Detect which cell encompasses the target text, then output its (x, y) center coordinate. 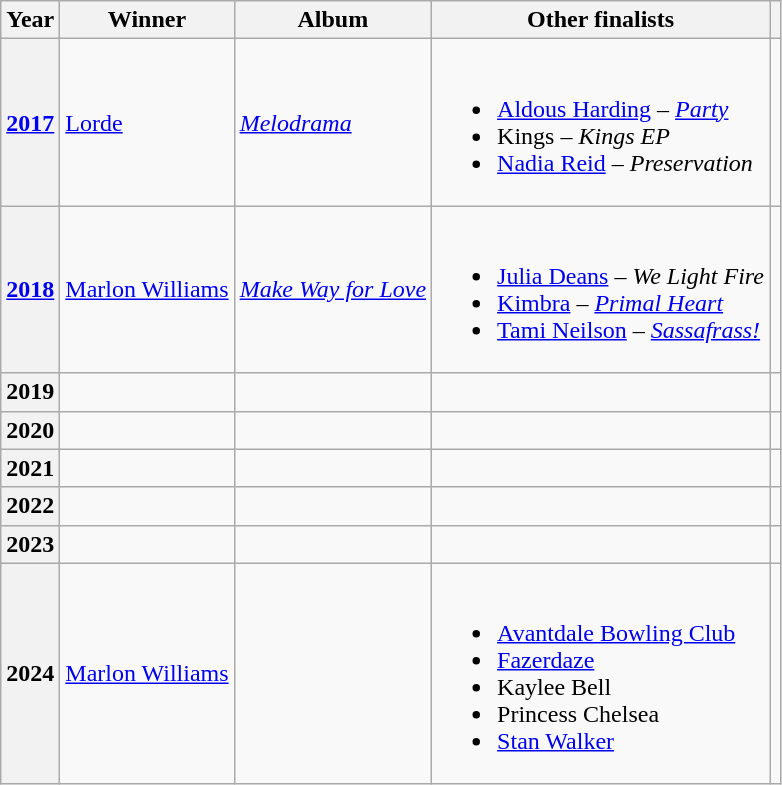
Other finalists (601, 20)
2017 (30, 122)
2020 (30, 430)
Julia Deans – We Light FireKimbra – Primal HeartTami Neilson – Sassafrass! (601, 290)
2021 (30, 468)
2022 (30, 506)
2024 (30, 674)
2018 (30, 290)
2019 (30, 392)
Year (30, 20)
Melodrama (332, 122)
2023 (30, 544)
Winner (147, 20)
Make Way for Love (332, 290)
Aldous Harding – PartyKings – Kings EPNadia Reid – Preservation (601, 122)
Album (332, 20)
Lorde (147, 122)
Avantdale Bowling ClubFazerdazeKaylee BellPrincess ChelseaStan Walker (601, 674)
